Search for the cell housing the specified text and yield its (X, Y) center coordinate. 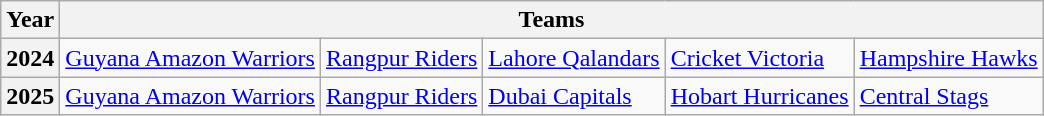
Lahore Qalandars (574, 58)
Hobart Hurricanes (760, 96)
2025 (30, 96)
Year (30, 20)
Central Stags (948, 96)
Teams (552, 20)
Cricket Victoria (760, 58)
Hampshire Hawks (948, 58)
Dubai Capitals (574, 96)
2024 (30, 58)
